Detect which cell encompasses the target text, then output its (x, y) center coordinate. 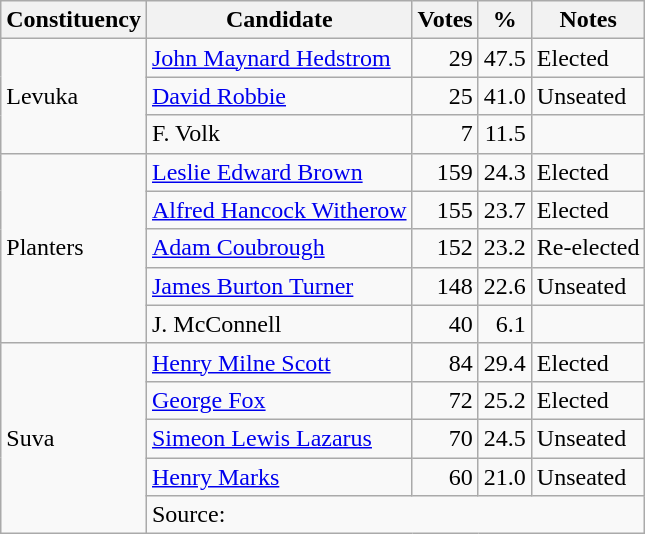
Source: (395, 515)
David Robbie (279, 96)
James Burton Turner (279, 286)
Suva (74, 438)
Adam Coubrough (279, 248)
J. McConnell (279, 324)
29 (445, 58)
Notes (588, 20)
6.1 (504, 324)
Candidate (279, 20)
84 (445, 362)
Votes (445, 20)
40 (445, 324)
Constituency (74, 20)
155 (445, 210)
11.5 (504, 134)
148 (445, 286)
Alfred Hancock Witherow (279, 210)
John Maynard Hedstrom (279, 58)
Planters (74, 248)
7 (445, 134)
159 (445, 172)
21.0 (504, 477)
Simeon Lewis Lazarus (279, 438)
F. Volk (279, 134)
Levuka (74, 96)
152 (445, 248)
60 (445, 477)
70 (445, 438)
25 (445, 96)
24.5 (504, 438)
George Fox (279, 400)
22.6 (504, 286)
25.2 (504, 400)
Henry Marks (279, 477)
41.0 (504, 96)
Leslie Edward Brown (279, 172)
23.2 (504, 248)
% (504, 20)
24.3 (504, 172)
Re-elected (588, 248)
72 (445, 400)
29.4 (504, 362)
23.7 (504, 210)
Henry Milne Scott (279, 362)
47.5 (504, 58)
